Determine the [X, Y] coordinate at the center of the cell enclosing the given text.  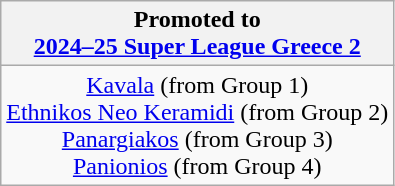
Promoted to2024–25 Super League Greece 2 [198, 34]
Kavala (from Group 1)Ethnikos Neo Keramidi (from Group 2)Panargiakos (from Group 3)Panionios (from Group 4) [198, 126]
